Search for the cell housing the specified text and yield its [X, Y] center coordinate. 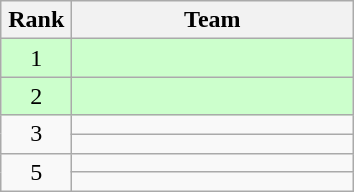
3 [36, 134]
Rank [36, 20]
2 [36, 96]
5 [36, 172]
Team [212, 20]
1 [36, 58]
